Output the [X, Y] coordinate of the center of the cell containing the given text.  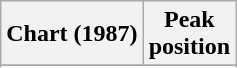
Peak position [189, 34]
Chart (1987) [72, 34]
